Scan for the cell matching the given text and deliver its [X, Y] coordinate at center. 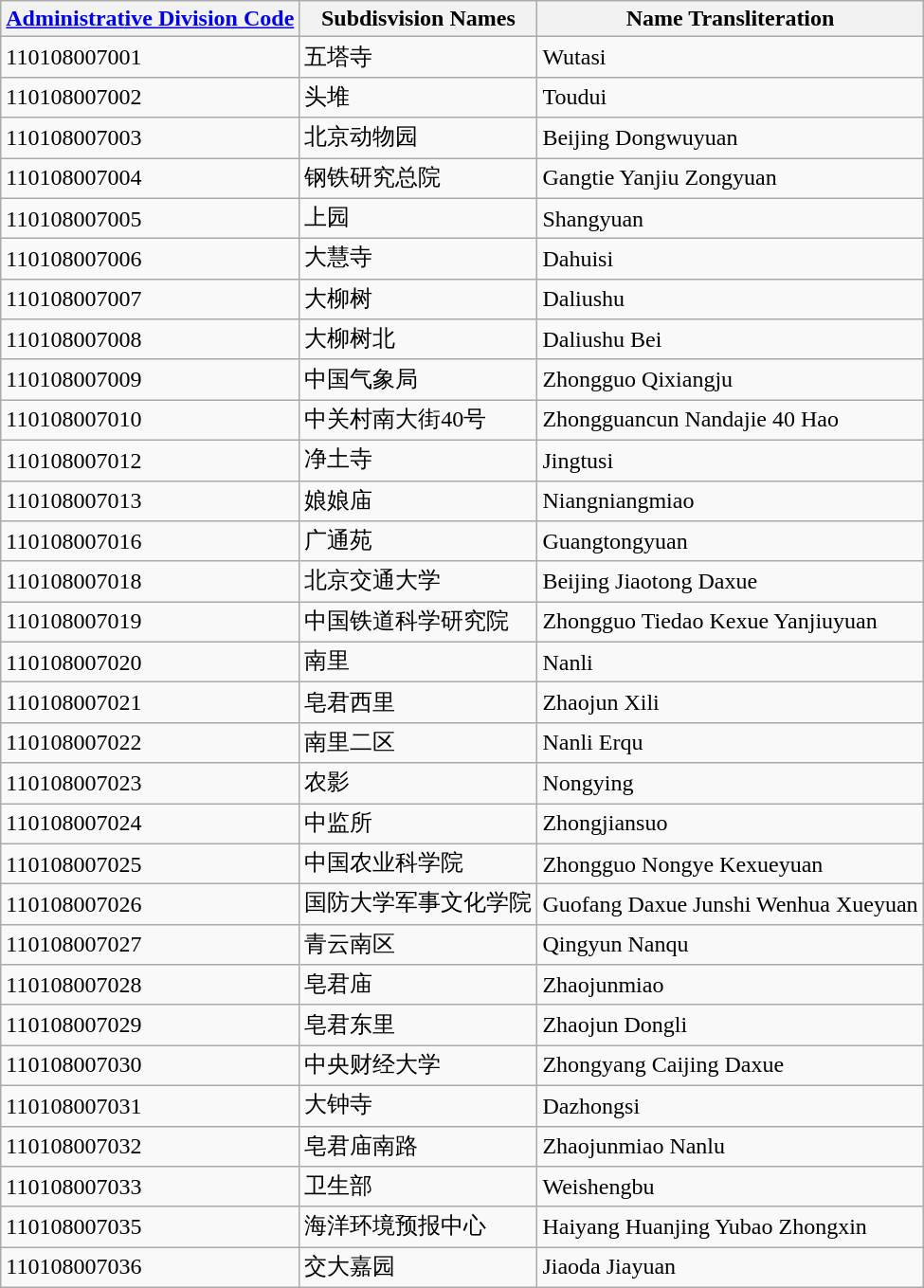
110108007009 [150, 379]
Wutasi [730, 57]
Guangtongyuan [730, 542]
110108007006 [150, 260]
110108007027 [150, 944]
Haiyang Huanjing Yubao Zhongxin [730, 1226]
110108007007 [150, 299]
Zhaojunmiao Nanlu [730, 1147]
青云南区 [419, 944]
110108007008 [150, 339]
中国铁道科学研究院 [419, 622]
中国农业科学院 [419, 864]
Zhongguo Qixiangju [730, 379]
110108007012 [150, 461]
Zhongjiansuo [730, 825]
110108007031 [150, 1105]
Zhaojun Dongli [730, 1025]
Subdisvision Names [419, 19]
Zhaojunmiao [730, 986]
110108007033 [150, 1187]
110108007003 [150, 138]
Nanli [730, 662]
Zhongguo Tiedao Kexue Yanjiuyuan [730, 622]
Daliushu [730, 299]
广通苑 [419, 542]
Nanli Erqu [730, 743]
110108007024 [150, 825]
110108007035 [150, 1226]
Dazhongsi [730, 1105]
110108007029 [150, 1025]
娘娘庙 [419, 500]
110108007019 [150, 622]
Beijing Jiaotong Daxue [730, 582]
110108007013 [150, 500]
净土寺 [419, 461]
110108007002 [150, 97]
大柳树北 [419, 339]
中监所 [419, 825]
海洋环境预报中心 [419, 1226]
Toudui [730, 97]
Zhongyang Caijing Daxue [730, 1065]
大钟寺 [419, 1105]
五塔寺 [419, 57]
Weishengbu [730, 1187]
110108007010 [150, 421]
卫生部 [419, 1187]
北京交通大学 [419, 582]
Niangniangmiao [730, 500]
Beijing Dongwuyuan [730, 138]
南里 [419, 662]
110108007020 [150, 662]
Gangtie Yanjiu Zongyuan [730, 178]
Guofang Daxue Junshi Wenhua Xueyuan [730, 904]
Zhongguo Nongye Kexueyuan [730, 864]
上园 [419, 218]
Dahuisi [730, 260]
110108007026 [150, 904]
Shangyuan [730, 218]
110108007004 [150, 178]
110108007016 [150, 542]
Zhongguancun Nandajie 40 Hao [730, 421]
皂君庙南路 [419, 1147]
110108007030 [150, 1065]
Qingyun Nanqu [730, 944]
110108007005 [150, 218]
钢铁研究总院 [419, 178]
110108007023 [150, 783]
国防大学军事文化学院 [419, 904]
南里二区 [419, 743]
大柳树 [419, 299]
北京动物园 [419, 138]
110108007028 [150, 986]
中央财经大学 [419, 1065]
Daliushu Bei [730, 339]
中关村南大街40号 [419, 421]
农影 [419, 783]
Name Transliteration [730, 19]
头堆 [419, 97]
Nongying [730, 783]
110108007025 [150, 864]
皂君东里 [419, 1025]
110108007032 [150, 1147]
皂君庙 [419, 986]
中国气象局 [419, 379]
Administrative Division Code [150, 19]
110108007036 [150, 1268]
110108007018 [150, 582]
110108007021 [150, 703]
皂君西里 [419, 703]
Zhaojun Xili [730, 703]
110108007022 [150, 743]
大慧寺 [419, 260]
交大嘉园 [419, 1268]
Jiaoda Jiayuan [730, 1268]
110108007001 [150, 57]
Jingtusi [730, 461]
